Return [X, Y] of the center of cell containing provided text 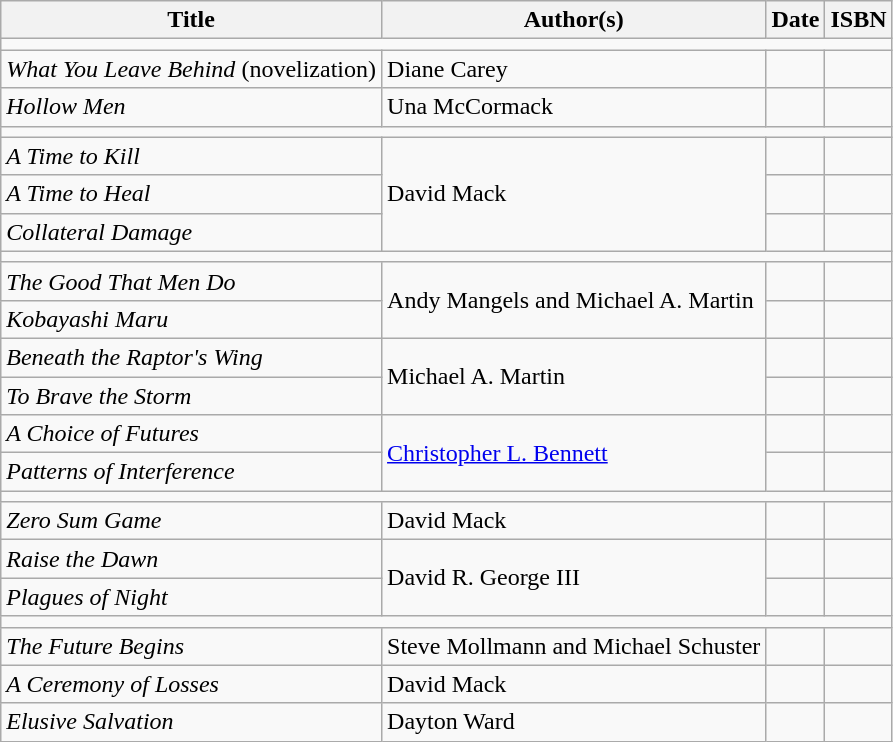
Andy Mangels and Michael A. Martin [574, 300]
Una McCormack [574, 107]
Michael A. Martin [574, 376]
Kobayashi Maru [192, 319]
Title [192, 20]
ISBN [858, 20]
Zero Sum Game [192, 521]
The Good That Men Do [192, 281]
David R. George III [574, 578]
Beneath the Raptor's Wing [192, 357]
Raise the Dawn [192, 559]
Hollow Men [192, 107]
Plagues of Night [192, 597]
Dayton Ward [574, 722]
Diane Carey [574, 69]
To Brave the Storm [192, 395]
What You Leave Behind (novelization) [192, 69]
A Choice of Futures [192, 434]
Collateral Damage [192, 232]
Patterns of Interference [192, 472]
A Ceremony of Losses [192, 684]
Steve Mollmann and Michael Schuster [574, 646]
Elusive Salvation [192, 722]
A Time to Heal [192, 194]
Author(s) [574, 20]
A Time to Kill [192, 156]
Date [796, 20]
Christopher L. Bennett [574, 453]
The Future Begins [192, 646]
